Provide the (X, Y) coordinate of the cell's center where the given text is located.  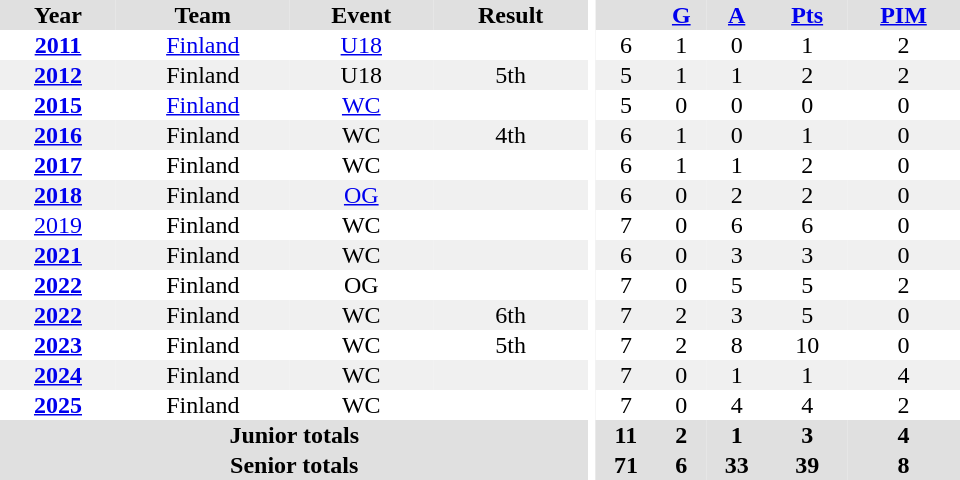
2016 (58, 135)
33 (736, 465)
Event (362, 15)
2025 (58, 405)
2015 (58, 105)
G (682, 15)
2023 (58, 345)
Team (203, 15)
Pts (807, 15)
2021 (58, 255)
Result (510, 15)
2024 (58, 375)
11 (626, 435)
A (736, 15)
2019 (58, 225)
2011 (58, 45)
2017 (58, 165)
39 (807, 465)
PIM (904, 15)
2012 (58, 75)
6th (510, 315)
2018 (58, 195)
10 (807, 345)
Junior totals (294, 435)
Year (58, 15)
Senior totals (294, 465)
4th (510, 135)
71 (626, 465)
